Provide the (x, y) coordinate of the cell's center where the given text is located.  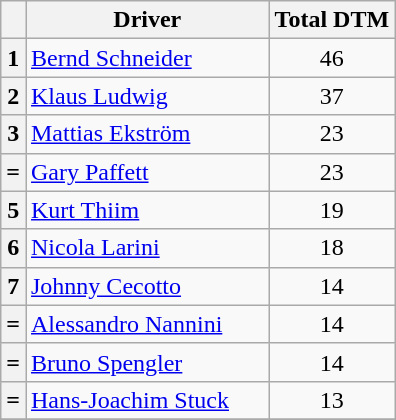
Kurt Thiim (148, 210)
7 (14, 286)
6 (14, 248)
Bernd Schneider (148, 58)
Driver (148, 20)
Total DTM (332, 20)
13 (332, 400)
46 (332, 58)
1 (14, 58)
Alessandro Nannini (148, 324)
18 (332, 248)
19 (332, 210)
Nicola Larini (148, 248)
Mattias Ekström (148, 134)
Klaus Ludwig (148, 96)
37 (332, 96)
5 (14, 210)
3 (14, 134)
Gary Paffett (148, 172)
Johnny Cecotto (148, 286)
Bruno Spengler (148, 362)
Hans-Joachim Stuck (148, 400)
2 (14, 96)
